Find where the given text appears and provide that cell's center as [x, y] coordinate. 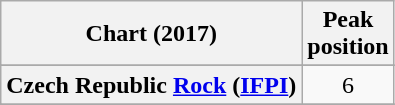
6 [348, 85]
Chart (2017) [152, 34]
Czech Republic Rock (IFPI) [152, 85]
Peakposition [348, 34]
